Determine the (X, Y) coordinate at the center of the cell enclosing the given text.  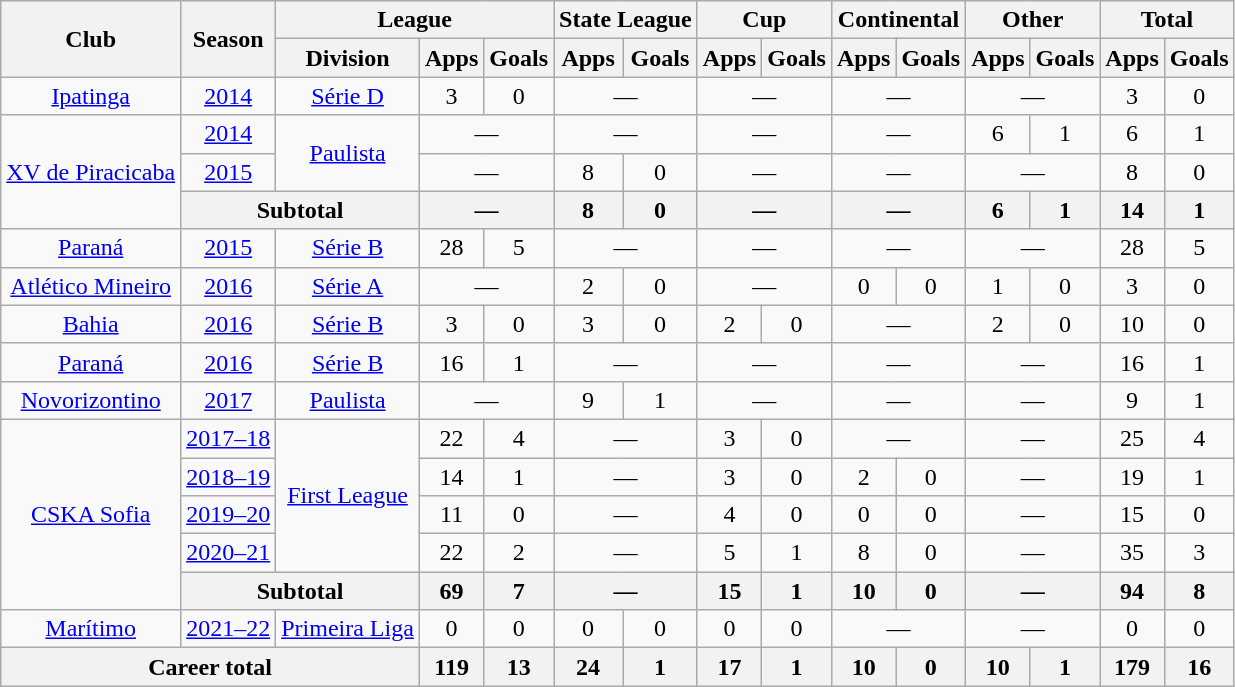
2021–22 (228, 629)
2017 (228, 400)
Ipatinga (91, 96)
Primeira Liga (348, 629)
2019–20 (228, 515)
Bahia (91, 324)
69 (451, 591)
Série A (348, 286)
Other (1033, 20)
2017–18 (228, 438)
2018–19 (228, 477)
Continental (898, 20)
CSKA Sofia (91, 514)
179 (1132, 667)
24 (588, 667)
19 (1132, 477)
119 (451, 667)
First League (348, 495)
Division (348, 58)
League (415, 20)
Série D (348, 96)
Marítimo (91, 629)
11 (451, 515)
Career total (210, 667)
Atlético Mineiro (91, 286)
7 (519, 591)
Club (91, 39)
35 (1132, 553)
XV de Piracicaba (91, 172)
Cup (764, 20)
17 (729, 667)
Novorizontino (91, 400)
94 (1132, 591)
13 (519, 667)
Total (1167, 20)
Season (228, 39)
2020–21 (228, 553)
25 (1132, 438)
State League (626, 20)
